Capture the cell that displays the provided text and extract its [x, y] central coordinate. 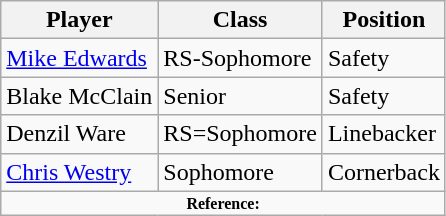
Sophomore [240, 172]
Chris Westry [80, 172]
Linebacker [384, 134]
Cornerback [384, 172]
Senior [240, 96]
Reference: [224, 203]
Mike Edwards [80, 58]
Player [80, 20]
Denzil Ware [80, 134]
Blake McClain [80, 96]
Class [240, 20]
RS=Sophomore [240, 134]
Position [384, 20]
RS-Sophomore [240, 58]
